Output the [X, Y] coordinate of the center of the cell containing the given text.  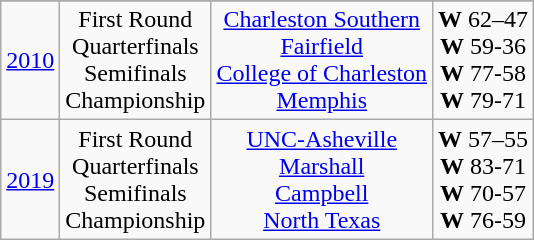
W 57–55W 83-71W 70-57W 76-59 [484, 180]
2019 [30, 180]
Charleston SouthernFairfieldCollege of CharlestonMemphis [322, 60]
2010 [30, 60]
W 62–47W 59-36W 77-58W 79-71 [484, 60]
UNC-AshevilleMarshallCampbellNorth Texas [322, 180]
